Pinpoint the cell where the given text exists, returning its [x, y] midpoint coordinate. 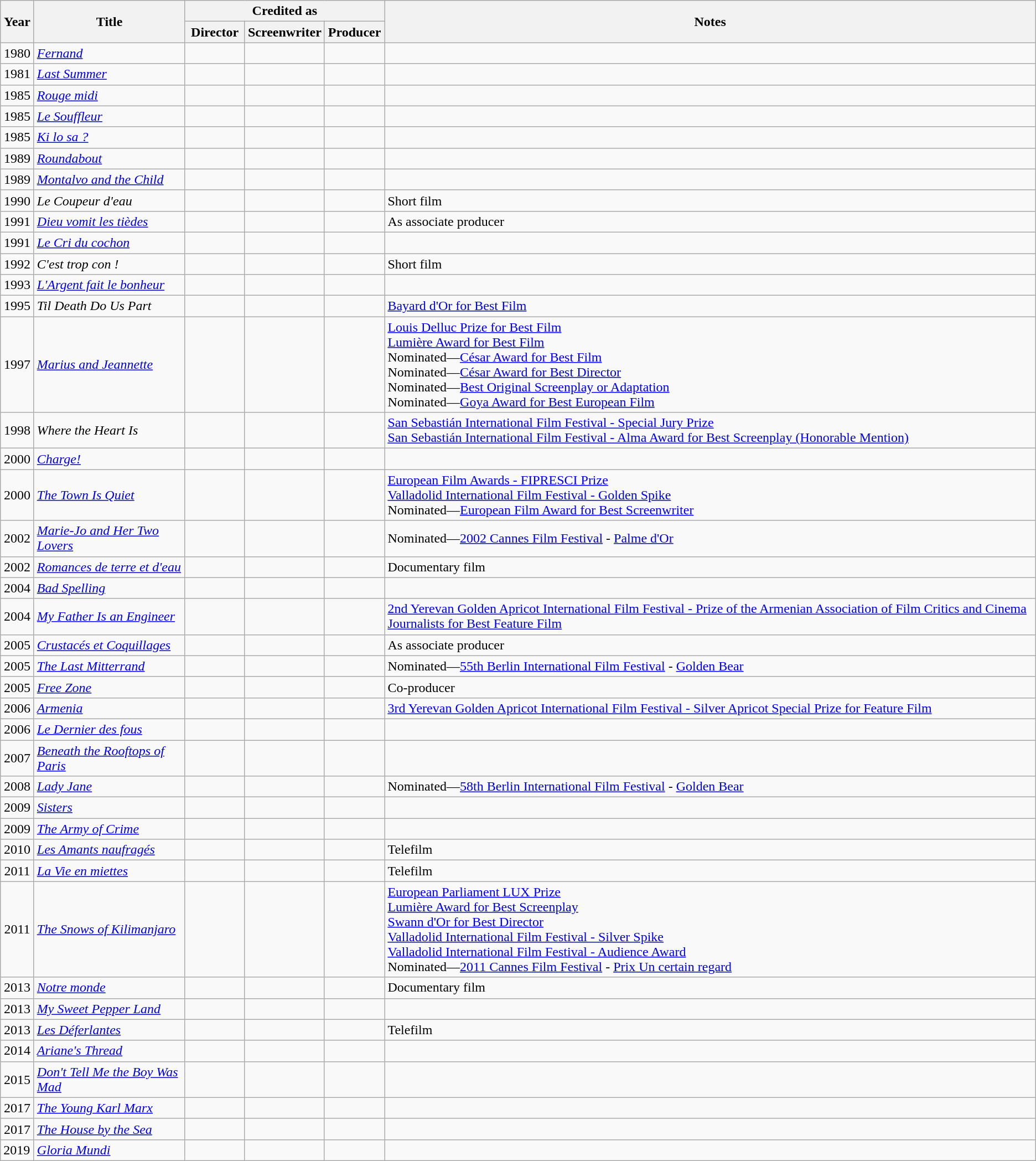
Marie-Jo and Her Two Lovers [110, 538]
The Young Karl Marx [110, 1108]
1990 [18, 200]
Beneath the Rooftops of Paris [110, 757]
Ki lo sa ? [110, 137]
The Snows of Kilimanjaro [110, 929]
Dieu vomit les tièdes [110, 221]
1998 [18, 431]
Screenwriter [284, 32]
Lady Jane [110, 787]
L'Argent fait le bonheur [110, 285]
1997 [18, 364]
Where the Heart Is [110, 431]
The House by the Sea [110, 1129]
Bad Spelling [110, 588]
The Town Is Quiet [110, 495]
Romances de terre et d'eau [110, 567]
Nominated—55th Berlin International Film Festival - Golden Bear [710, 666]
2014 [18, 1051]
1993 [18, 285]
Bayard d'Or for Best Film [710, 306]
Les Déferlantes [110, 1030]
Producer [354, 32]
Charge! [110, 459]
Le Dernier des fous [110, 729]
Notes [710, 22]
Title [110, 22]
Le Souffleur [110, 116]
2019 [18, 1150]
2008 [18, 787]
The Last Mitterrand [110, 666]
Credited as [284, 11]
Don't Tell Me the Boy Was Mad [110, 1080]
Le Cri du cochon [110, 242]
1981 [18, 74]
Last Summer [110, 74]
Ariane's Thread [110, 1051]
2010 [18, 850]
My Father Is an Engineer [110, 617]
Fernand [110, 53]
Marius and Jeannette [110, 364]
2007 [18, 757]
Sisters [110, 808]
2015 [18, 1080]
Free Zone [110, 687]
1980 [18, 53]
Armenia [110, 708]
Rouge midi [110, 95]
Roundabout [110, 158]
Gloria Mundi [110, 1150]
Year [18, 22]
1992 [18, 264]
Nominated—2002 Cannes Film Festival - Palme d'Or [710, 538]
Til Death Do Us Part [110, 306]
European Film Awards - FIPRESCI PrizeValladolid International Film Festival - Golden SpikeNominated—European Film Award for Best Screenwriter [710, 495]
The Army of Crime [110, 829]
Le Coupeur d'eau [110, 200]
Montalvo and the Child [110, 179]
3rd Yerevan Golden Apricot International Film Festival - Silver Apricot Special Prize for Feature Film [710, 708]
C'est trop con ! [110, 264]
Notre monde [110, 988]
Co-producer [710, 687]
Director [215, 32]
1995 [18, 306]
Les Amants naufragés [110, 850]
Nominated—58th Berlin International Film Festival - Golden Bear [710, 787]
La Vie en miettes [110, 871]
Crustacés et Coquillages [110, 645]
My Sweet Pepper Land [110, 1009]
